Extract the (x, y) coordinate from the center of the cell holding the provided text.  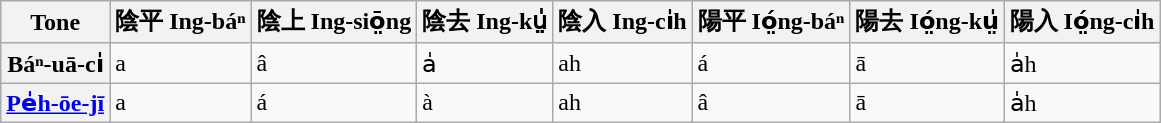
Tone (56, 22)
a̍ (485, 63)
Báⁿ-uā-ci̍ (56, 63)
à (485, 103)
陽去 Ió̤ng-kṳ̍ (927, 22)
陽入 Ió̤ng-ci̍h (1082, 22)
陰上 Ing-siō̤ng (334, 22)
Pe̍h-ōe-jī (56, 103)
陽平 Ió̤ng-báⁿ (771, 22)
陰入 Ing-ci̍h (622, 22)
陰去 Ing-kṳ̍ (485, 22)
陰平 Ing-báⁿ (180, 22)
